Identify which cell holds the provided text, then report its [X, Y] central coordinate. 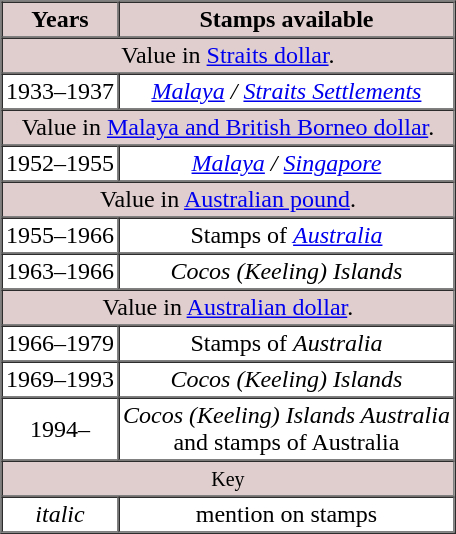
Key [228, 478]
Malaya / Singapore [286, 164]
Value in Australian dollar. [228, 308]
1952–1955 [60, 164]
Cocos (Keeling) Islands Australiaand stamps of Australia [286, 430]
Stamps available [286, 20]
mention on stamps [286, 514]
1933–1937 [60, 92]
1955–1966 [60, 236]
Value in Malaya and British Borneo dollar. [228, 128]
1994– [60, 430]
italic [60, 514]
1963–1966 [60, 272]
Years [60, 20]
Value in Straits dollar. [228, 56]
Value in Australian pound. [228, 200]
1966–1979 [60, 344]
1969–1993 [60, 380]
Malaya / Straits Settlements [286, 92]
